For the text-containing cell, return its midpoint in (X, Y) coordinate format. 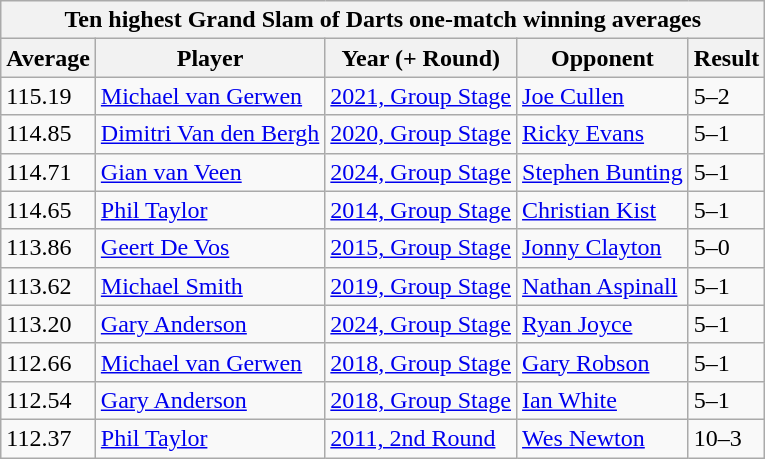
Stephen Bunting (603, 172)
10–3 (726, 438)
112.66 (48, 362)
Gian van Veen (210, 172)
114.85 (48, 134)
112.54 (48, 400)
Ricky Evans (603, 134)
113.62 (48, 286)
Joe Cullen (603, 96)
113.86 (48, 248)
5–2 (726, 96)
2011, 2nd Round (421, 438)
2014, Group Stage (421, 210)
113.20 (48, 324)
114.71 (48, 172)
Opponent (603, 58)
Nathan Aspinall (603, 286)
Jonny Clayton (603, 248)
Player (210, 58)
Ian White (603, 400)
Gary Robson (603, 362)
Christian Kist (603, 210)
2019, Group Stage (421, 286)
Ten highest Grand Slam of Darts one-match winning averages (383, 20)
Wes Newton (603, 438)
Michael Smith (210, 286)
Ryan Joyce (603, 324)
2020, Group Stage (421, 134)
5–0 (726, 248)
114.65 (48, 210)
Year (+ Round) (421, 58)
115.19 (48, 96)
Geert De Vos (210, 248)
2021, Group Stage (421, 96)
Average (48, 58)
Dimitri Van den Bergh (210, 134)
Result (726, 58)
112.37 (48, 438)
2015, Group Stage (421, 248)
